Capture the cell that displays the provided text and extract its (X, Y) central coordinate. 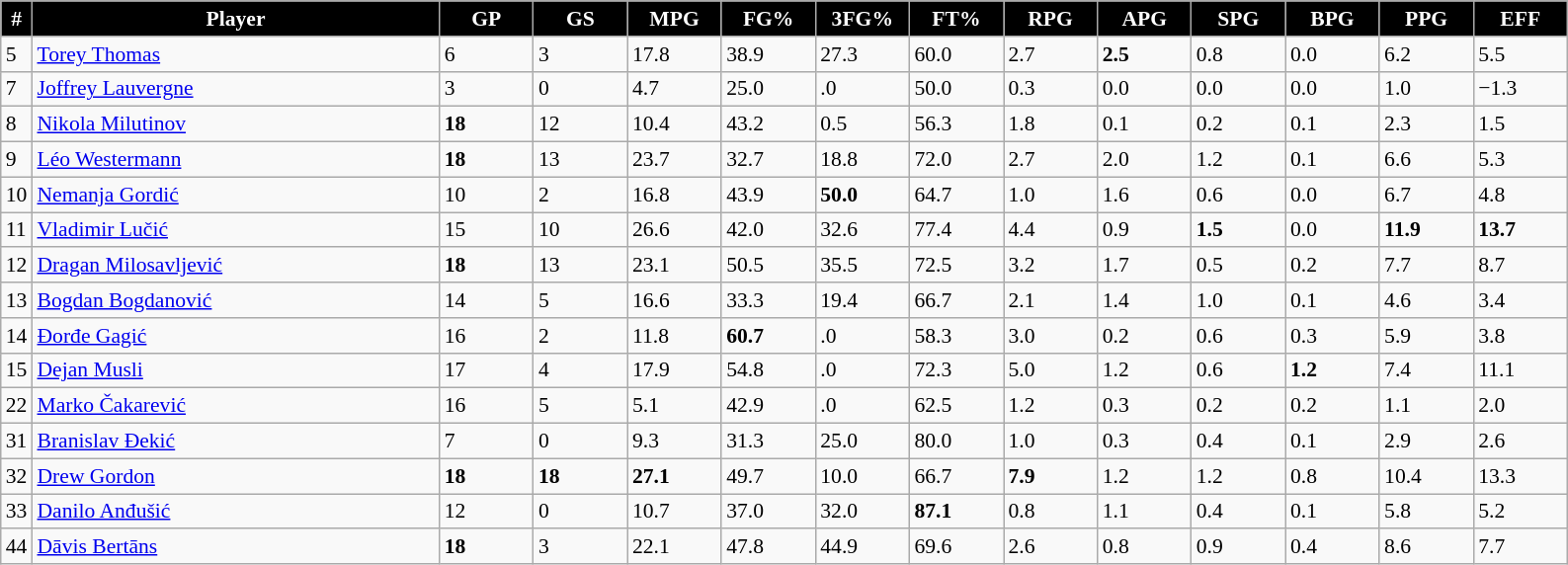
33.3 (769, 300)
69.6 (956, 547)
22 (17, 406)
Joffrey Lauvergne (235, 89)
5.0 (1051, 370)
8 (17, 124)
17.9 (674, 370)
6.6 (1427, 160)
4.6 (1427, 300)
60.0 (956, 54)
Torey Thomas (235, 54)
18.8 (862, 160)
5.1 (674, 406)
62.5 (956, 406)
32.7 (769, 160)
FT% (956, 19)
Nikola Milutinov (235, 124)
11.9 (1427, 230)
42.9 (769, 406)
1.4 (1144, 300)
1.8 (1051, 124)
2.5 (1144, 54)
27.1 (674, 476)
26.6 (674, 230)
3.0 (1051, 336)
32.6 (862, 230)
8.7 (1520, 266)
6.7 (1427, 195)
16.6 (674, 300)
9.3 (674, 442)
60.7 (769, 336)
3.2 (1051, 266)
31.3 (769, 442)
13.7 (1520, 230)
Branislav Đekić (235, 442)
17 (486, 370)
SPG (1239, 19)
3FG% (862, 19)
54.8 (769, 370)
3.8 (1520, 336)
3.4 (1520, 300)
Dejan Musli (235, 370)
BPG (1332, 19)
11.8 (674, 336)
72.5 (956, 266)
87.1 (956, 512)
72.3 (956, 370)
1.7 (1144, 266)
4.4 (1051, 230)
5.3 (1520, 160)
Drew Gordon (235, 476)
8.6 (1427, 547)
9 (17, 160)
19.4 (862, 300)
43.2 (769, 124)
PPG (1427, 19)
38.9 (769, 54)
44.9 (862, 547)
72.0 (956, 160)
Dāvis Bertāns (235, 547)
FG% (769, 19)
Nemanja Gordić (235, 195)
APG (1144, 19)
4 (581, 370)
4.7 (674, 89)
6 (486, 54)
16.8 (674, 195)
37.0 (769, 512)
RPG (1051, 19)
47.8 (769, 547)
Danilo Anđušić (235, 512)
Dragan Milosavljević (235, 266)
64.7 (956, 195)
5.8 (1427, 512)
7.4 (1427, 370)
MPG (674, 19)
32 (17, 476)
13.3 (1520, 476)
49.7 (769, 476)
GP (486, 19)
1.6 (1144, 195)
7.9 (1051, 476)
35.5 (862, 266)
6.2 (1427, 54)
2.9 (1427, 442)
2.1 (1051, 300)
4.8 (1520, 195)
5.2 (1520, 512)
42.0 (769, 230)
−1.3 (1520, 89)
Player (235, 19)
58.3 (956, 336)
GS (581, 19)
Marko Čakarević (235, 406)
# (17, 19)
44 (17, 547)
23.1 (674, 266)
Đorđe Gagić (235, 336)
11 (17, 230)
56.3 (956, 124)
77.4 (956, 230)
5.9 (1427, 336)
2.3 (1427, 124)
43.9 (769, 195)
27.3 (862, 54)
80.0 (956, 442)
Vladimir Lučić (235, 230)
17.8 (674, 54)
EFF (1520, 19)
32.0 (862, 512)
Léo Westermann (235, 160)
33 (17, 512)
11.1 (1520, 370)
31 (17, 442)
22.1 (674, 547)
50.5 (769, 266)
Bogdan Bogdanović (235, 300)
5.5 (1520, 54)
23.7 (674, 160)
10.0 (862, 476)
10.7 (674, 512)
